Scan for the cell matching the given text and deliver its [X, Y] coordinate at center. 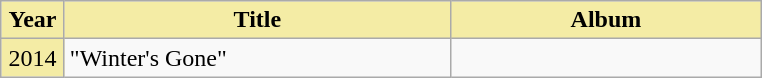
Title [257, 20]
"Winter's Gone" [257, 58]
2014 [33, 58]
Album [606, 20]
Year [33, 20]
